Determine the [X, Y] coordinate at the center of the cell enclosing the given text.  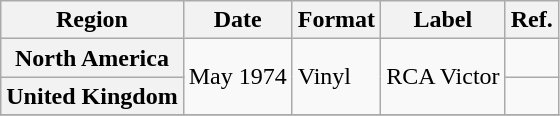
Format [336, 20]
May 1974 [238, 77]
Region [92, 20]
United Kingdom [92, 96]
RCA Victor [444, 77]
Label [444, 20]
Date [238, 20]
North America [92, 58]
Vinyl [336, 77]
Ref. [532, 20]
